Return the (x, y) coordinate for the center point of the cell that contains the specified text.  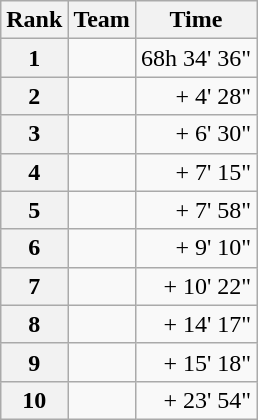
+ 10' 22" (196, 286)
+ 7' 15" (196, 172)
+ 15' 18" (196, 362)
+ 9' 10" (196, 248)
68h 34' 36" (196, 58)
+ 23' 54" (196, 400)
Time (196, 20)
8 (34, 324)
Team (102, 20)
+ 4' 28" (196, 96)
7 (34, 286)
+ 14' 17" (196, 324)
1 (34, 58)
9 (34, 362)
+ 7' 58" (196, 210)
4 (34, 172)
10 (34, 400)
2 (34, 96)
5 (34, 210)
+ 6' 30" (196, 134)
3 (34, 134)
6 (34, 248)
Rank (34, 20)
